For the text-containing cell, return its midpoint in [X, Y] coordinate format. 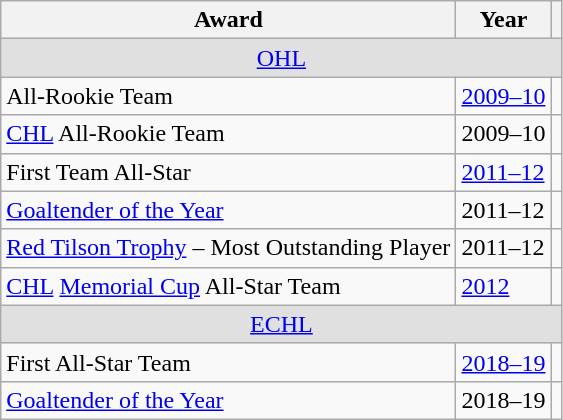
ECHL [282, 324]
Award [228, 20]
OHL [282, 58]
Year [504, 20]
Red Tilson Trophy – Most Outstanding Player [228, 248]
First All-Star Team [228, 362]
2012 [504, 286]
First Team All-Star [228, 172]
CHL Memorial Cup All-Star Team [228, 286]
All-Rookie Team [228, 96]
CHL All-Rookie Team [228, 134]
